Locate the cell with the specified text and output its (X, Y) center coordinate. 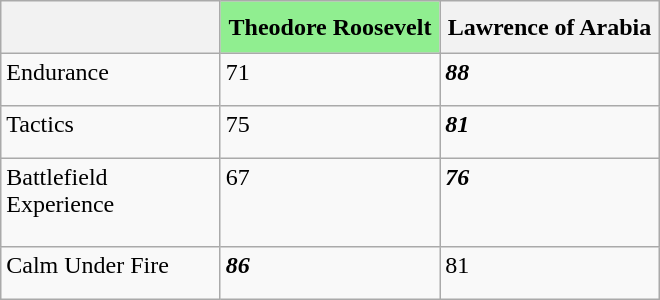
71 (330, 79)
86 (330, 273)
Lawrence of Arabia (550, 27)
76 (550, 202)
75 (330, 131)
Theodore Roosevelt (330, 27)
88 (550, 79)
Tactics (110, 131)
Endurance (110, 79)
67 (330, 202)
Calm Under Fire (110, 273)
Battlefield Experience (110, 202)
